Identify which cell holds the provided text, then report its (X, Y) central coordinate. 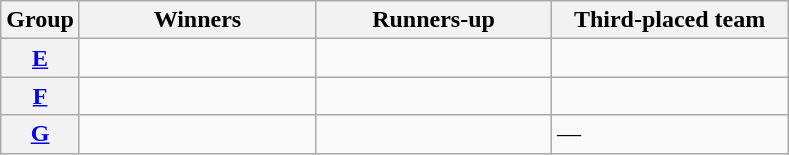
F (40, 96)
Third-placed team (670, 20)
Group (40, 20)
G (40, 134)
— (670, 134)
Runners-up (433, 20)
E (40, 58)
Winners (197, 20)
